Search for the cell housing the specified text and yield its (X, Y) center coordinate. 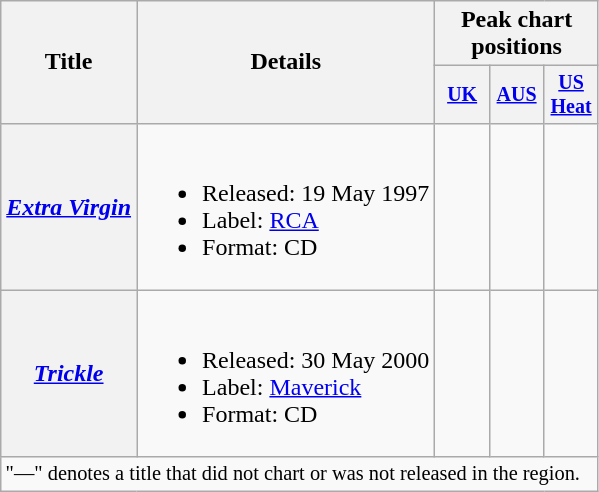
Extra Virgin (69, 206)
USHeat (571, 94)
Released: 19 May 1997Label: RCAFormat: CD (286, 206)
Peak chart positions (516, 34)
"—" denotes a title that did not chart or was not released in the region. (300, 474)
Details (286, 62)
Title (69, 62)
AUS (516, 94)
UK (462, 94)
Released: 30 May 2000Label: MaverickFormat: CD (286, 374)
Trickle (69, 374)
